Output the (x, y) coordinate of the center of the cell containing the given text.  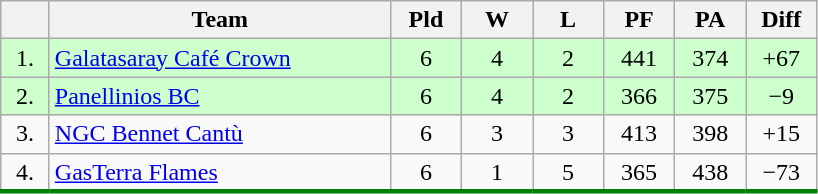
−9 (782, 96)
GasTerra Flames (220, 172)
L (568, 20)
+67 (782, 58)
2. (26, 96)
4. (26, 172)
Galatasaray Café Crown (220, 58)
Team (220, 20)
5 (568, 172)
Panellinios BC (220, 96)
NGC Bennet Cantù (220, 134)
438 (710, 172)
Pld (426, 20)
1. (26, 58)
1 (496, 172)
−73 (782, 172)
441 (640, 58)
W (496, 20)
Diff (782, 20)
398 (710, 134)
+15 (782, 134)
375 (710, 96)
PF (640, 20)
365 (640, 172)
366 (640, 96)
PA (710, 20)
413 (640, 134)
3. (26, 134)
374 (710, 58)
